Provide the [X, Y] coordinate of the cell's center where the given text is located.  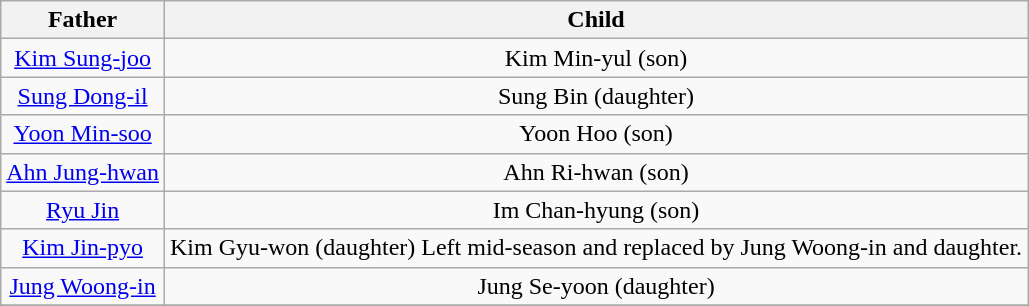
Kim Sung-joo [83, 58]
Kim Gyu-won (daughter) Left mid-season and replaced by Jung Woong-in and daughter. [596, 248]
Kim Min-yul (son) [596, 58]
Ahn Jung-hwan [83, 172]
Sung Bin (daughter) [596, 96]
Jung Se-yoon (daughter) [596, 286]
Father [83, 20]
Child [596, 20]
Jung Woong-in [83, 286]
Im Chan-hyung (son) [596, 210]
Kim Jin-pyo [83, 248]
Ryu Jin [83, 210]
Sung Dong-il [83, 96]
Ahn Ri-hwan (son) [596, 172]
Yoon Min-soo [83, 134]
Yoon Hoo (son) [596, 134]
